Locate the cell with the specified text and output its (X, Y) center coordinate. 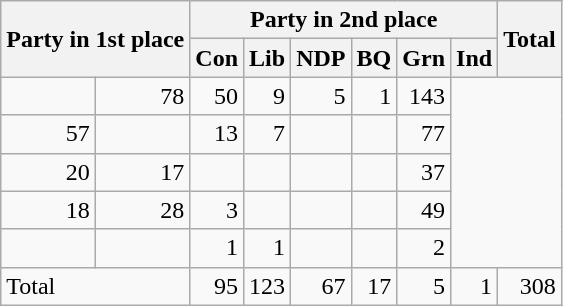
67 (321, 286)
28 (142, 210)
3 (217, 210)
18 (48, 210)
9 (268, 96)
308 (530, 286)
13 (217, 134)
20 (48, 172)
78 (142, 96)
Lib (268, 58)
2 (424, 248)
37 (424, 172)
Party in 1st place (96, 39)
Ind (474, 58)
NDP (321, 58)
77 (424, 134)
7 (268, 134)
49 (424, 210)
Party in 2nd place (344, 20)
143 (424, 96)
50 (217, 96)
57 (48, 134)
Grn (424, 58)
95 (217, 286)
123 (268, 286)
Con (217, 58)
BQ (374, 58)
